Scan for the cell matching the given text and deliver its [x, y] coordinate at center. 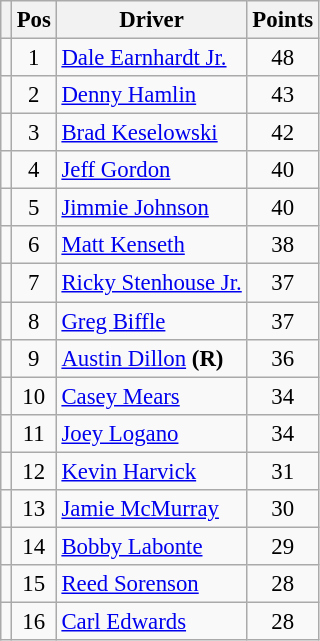
Joey Logano [152, 433]
2 [34, 95]
12 [34, 471]
30 [282, 509]
Jeff Gordon [152, 170]
14 [34, 546]
36 [282, 358]
Ricky Stenhouse Jr. [152, 283]
Denny Hamlin [152, 95]
15 [34, 584]
7 [34, 283]
5 [34, 208]
42 [282, 133]
Matt Kenseth [152, 245]
Greg Biffle [152, 321]
Bobby Labonte [152, 546]
Reed Sorenson [152, 584]
16 [34, 621]
Pos [34, 20]
Jimmie Johnson [152, 208]
Carl Edwards [152, 621]
31 [282, 471]
Driver [152, 20]
6 [34, 245]
43 [282, 95]
Dale Earnhardt Jr. [152, 58]
Points [282, 20]
Austin Dillon (R) [152, 358]
48 [282, 58]
11 [34, 433]
4 [34, 170]
Jamie McMurray [152, 509]
1 [34, 58]
3 [34, 133]
Kevin Harvick [152, 471]
38 [282, 245]
9 [34, 358]
29 [282, 546]
10 [34, 396]
Casey Mears [152, 396]
Brad Keselowski [152, 133]
8 [34, 321]
13 [34, 509]
